Determine the [x, y] coordinate at the center of the cell enclosing the given text.  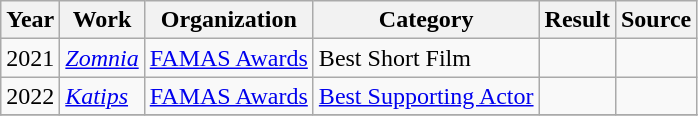
Best Short Film [426, 58]
2022 [30, 96]
Best Supporting Actor [426, 96]
Result [577, 20]
Work [102, 20]
Source [656, 20]
Katips [102, 96]
Organization [228, 20]
Category [426, 20]
Year [30, 20]
2021 [30, 58]
Zomnia [102, 58]
